Return the [X, Y] coordinate for the center point of the cell that contains the specified text.  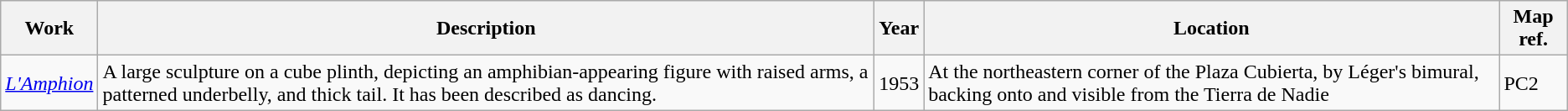
L'Amphion [49, 82]
Map ref. [1533, 29]
Year [900, 29]
PC2 [1533, 82]
At the northeastern corner of the Plaza Cubierta, by Léger's bimural, backing onto and visible from the Tierra de Nadie [1211, 82]
Work [49, 29]
Description [486, 29]
Location [1211, 29]
1953 [900, 82]
